For the text-containing cell, return its midpoint in [x, y] coordinate format. 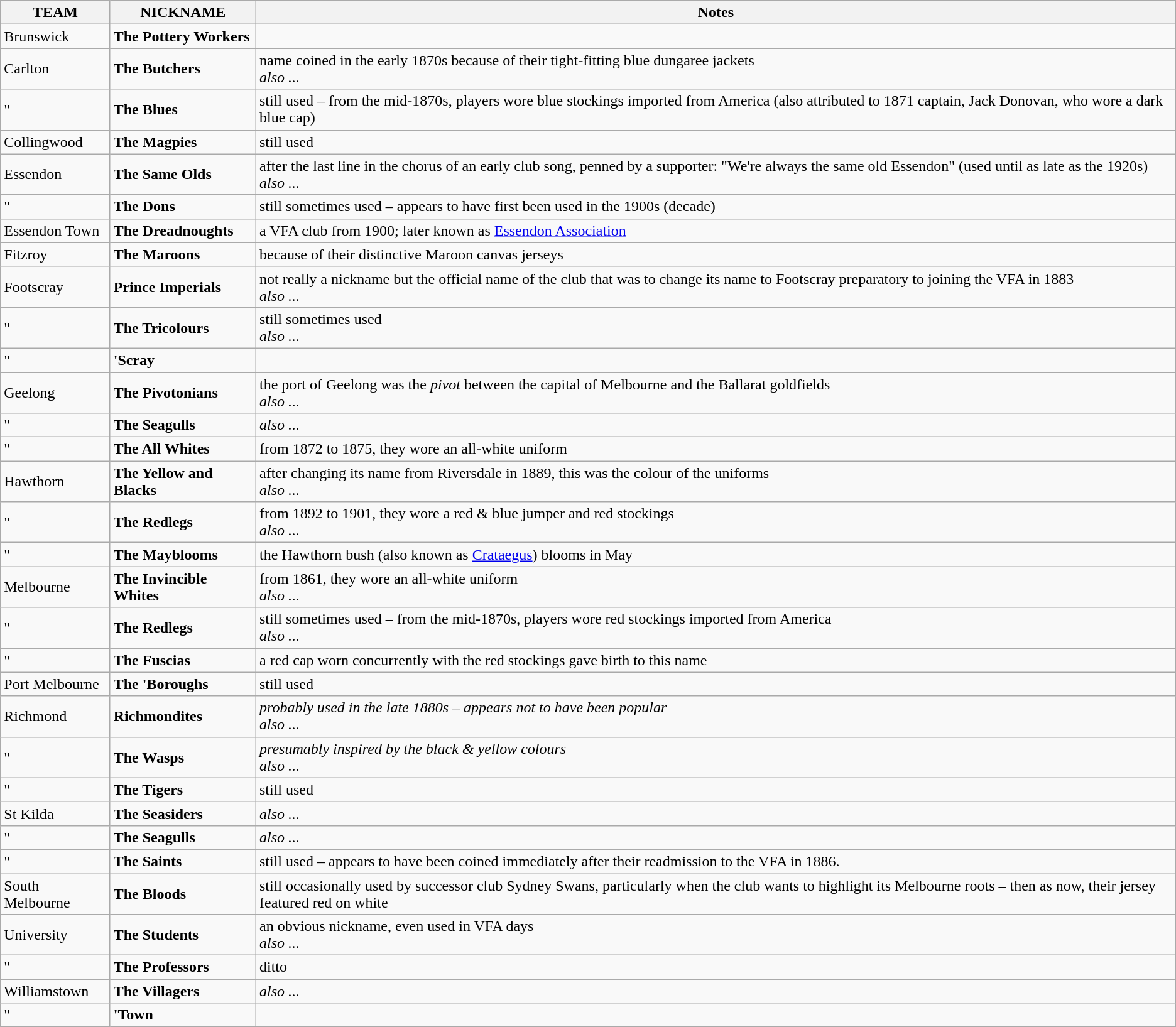
Brunswick [55, 36]
the port of Geelong was the pivot between the capital of Melbourne and the Ballarat goldfieldsalso ... [716, 392]
still sometimes used – from the mid-1870s, players wore red stockings imported from Americaalso ... [716, 628]
The Mayblooms [183, 555]
Collingwood [55, 142]
The Butchers [183, 69]
The Bloods [183, 893]
from 1892 to 1901, they wore a red & blue jumper and red stockingsalso ... [716, 523]
Footscray [55, 286]
The Dreadnoughts [183, 231]
The Tigers [183, 790]
'Scray [183, 360]
probably used in the late 1880s – appears not to have been popular also ... [716, 716]
The Pottery Workers [183, 36]
presumably inspired by the black & yellow coloursalso ... [716, 758]
Carlton [55, 69]
NICKNAME [183, 13]
The Professors [183, 967]
Geelong [55, 392]
The Seasiders [183, 813]
The Invincible Whites [183, 587]
The Students [183, 935]
South Melbourne [55, 893]
The Maroons [183, 254]
St Kilda [55, 813]
Fitzroy [55, 254]
The Saints [183, 861]
the Hawthorn bush (also known as Crataegus) blooms in May [716, 555]
The Dons [183, 207]
Richmondites [183, 716]
still sometimes used – appears to have first been used in the 1900s (decade) [716, 207]
Hawthorn [55, 481]
Notes [716, 13]
from 1872 to 1875, they wore an all-white uniform [716, 449]
name coined in the early 1870s because of their tight-fitting blue dungaree jacketsalso ... [716, 69]
'Town [183, 1015]
a red cap worn concurrently with the red stockings gave birth to this name [716, 660]
a VFA club from 1900; later known as Essendon Association [716, 231]
from 1861, they wore an all-white uniformalso ... [716, 587]
after changing its name from Riversdale in 1889, this was the colour of the uniformsalso ... [716, 481]
TEAM [55, 13]
University [55, 935]
Essendon [55, 175]
The Blues [183, 109]
The Tricolours [183, 328]
The Villagers [183, 991]
Prince Imperials [183, 286]
ditto [716, 967]
The Pivotonians [183, 392]
Richmond [55, 716]
The Yellow and Blacks [183, 481]
Melbourne [55, 587]
still sometimes usedalso ... [716, 328]
The Fuscias [183, 660]
The Same Olds [183, 175]
Williamstown [55, 991]
an obvious nickname, even used in VFA daysalso ... [716, 935]
The 'Boroughs [183, 684]
The Wasps [183, 758]
Essendon Town [55, 231]
still used – appears to have been coined immediately after their readmission to the VFA in 1886. [716, 861]
Port Melbourne [55, 684]
The Magpies [183, 142]
because of their distinctive Maroon canvas jerseys [716, 254]
not really a nickname but the official name of the club that was to change its name to Footscray preparatory to joining the VFA in 1883also ... [716, 286]
The All Whites [183, 449]
